Provide the (x, y) coordinate of the cell's center where the given text is located.  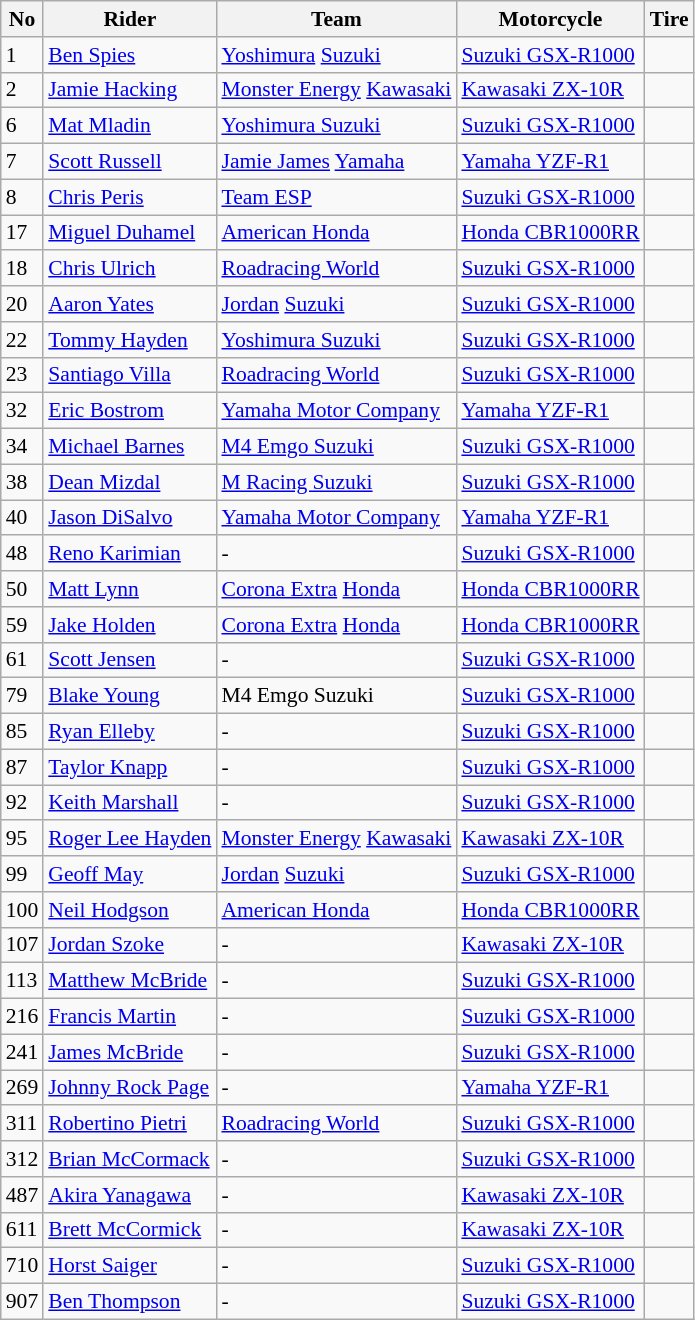
312 (22, 1159)
48 (22, 554)
17 (22, 233)
Reno Karimian (130, 554)
Ben Thompson (130, 1302)
Jason DiSalvo (130, 518)
Eric Bostrom (130, 411)
59 (22, 625)
Matt Lynn (130, 589)
Akira Yanagawa (130, 1195)
Blake Young (130, 696)
23 (22, 375)
1 (22, 55)
Jamie Hacking (130, 90)
Team (336, 19)
Jordan Szoke (130, 945)
99 (22, 874)
61 (22, 660)
Miguel Duhamel (130, 233)
2 (22, 90)
Neil Hodgson (130, 910)
22 (22, 340)
M Racing Suzuki (336, 482)
No (22, 19)
611 (22, 1230)
107 (22, 945)
907 (22, 1302)
85 (22, 732)
James McBride (130, 1052)
Michael Barnes (130, 447)
34 (22, 447)
Rider (130, 19)
87 (22, 767)
Tire (670, 19)
50 (22, 589)
Team ESP (336, 197)
216 (22, 1017)
Ben Spies (130, 55)
Matthew McBride (130, 981)
Brett McCormick (130, 1230)
7 (22, 162)
Horst Saiger (130, 1266)
Geoff May (130, 874)
Aaron Yates (130, 304)
95 (22, 839)
Roger Lee Hayden (130, 839)
8 (22, 197)
311 (22, 1124)
100 (22, 910)
Tommy Hayden (130, 340)
Chris Ulrich (130, 269)
Scott Russell (130, 162)
Chris Peris (130, 197)
Motorcycle (550, 19)
38 (22, 482)
Ryan Elleby (130, 732)
Johnny Rock Page (130, 1088)
40 (22, 518)
269 (22, 1088)
92 (22, 803)
Scott Jensen (130, 660)
6 (22, 126)
Jake Holden (130, 625)
Santiago Villa (130, 375)
Keith Marshall (130, 803)
Brian McCormack (130, 1159)
Taylor Knapp (130, 767)
79 (22, 696)
18 (22, 269)
Dean Mizdal (130, 482)
Francis Martin (130, 1017)
Jamie James Yamaha (336, 162)
20 (22, 304)
32 (22, 411)
710 (22, 1266)
241 (22, 1052)
113 (22, 981)
Robertino Pietri (130, 1124)
Mat Mladin (130, 126)
487 (22, 1195)
